Determine the [X, Y] coordinate at the center of the cell enclosing the given text.  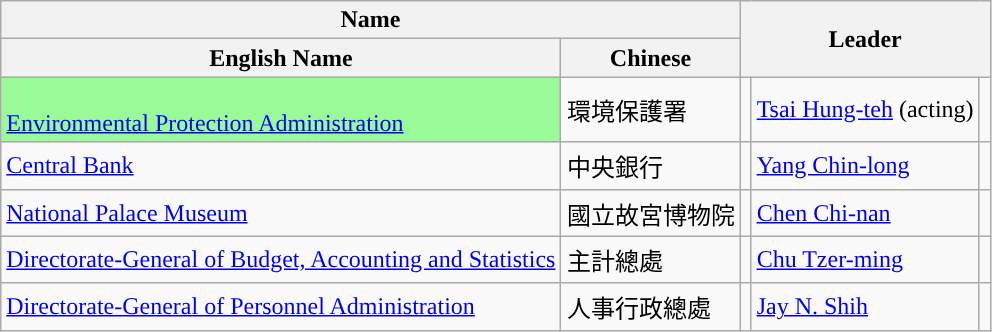
Chu Tzer-ming [865, 260]
Central Bank [281, 166]
Name [370, 20]
English Name [281, 58]
人事行政總處 [650, 306]
Directorate-General of Budget, Accounting and Statistics [281, 260]
主計總處 [650, 260]
Yang Chin-long [865, 166]
Tsai Hung-teh (acting) [865, 110]
中央銀行 [650, 166]
Chinese [650, 58]
Leader [865, 39]
Chen Chi-nan [865, 212]
Jay N. Shih [865, 306]
National Palace Museum [281, 212]
Directorate-General of Personnel Administration [281, 306]
環境保護署 [650, 110]
Environmental Protection Administration [281, 110]
國立故宮博物院 [650, 212]
